Return [x, y] of the center of cell containing provided text 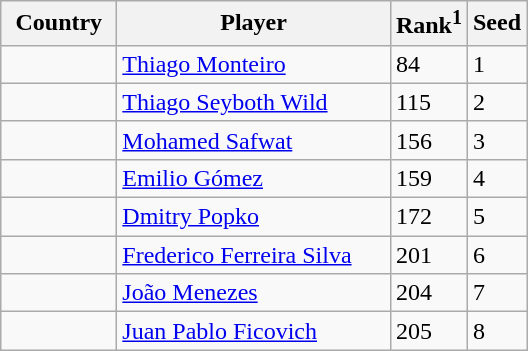
159 [428, 178]
2 [496, 102]
172 [428, 217]
Dmitry Popko [254, 217]
204 [428, 293]
205 [428, 331]
5 [496, 217]
4 [496, 178]
Frederico Ferreira Silva [254, 255]
201 [428, 255]
Emilio Gómez [254, 178]
Seed [496, 24]
84 [428, 64]
7 [496, 293]
156 [428, 140]
1 [496, 64]
Thiago Monteiro [254, 64]
8 [496, 331]
Juan Pablo Ficovich [254, 331]
115 [428, 102]
Rank1 [428, 24]
3 [496, 140]
Thiago Seyboth Wild [254, 102]
Country [59, 24]
João Menezes [254, 293]
Mohamed Safwat [254, 140]
6 [496, 255]
Player [254, 24]
